Provide the (x, y) coordinate of the cell's center where the given text is located.  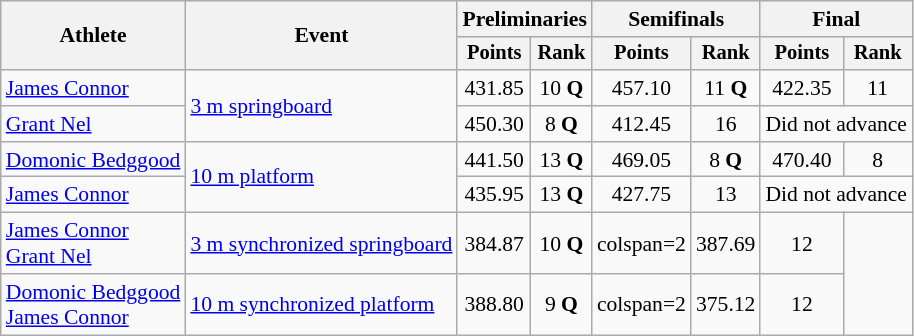
Preliminaries (524, 19)
431.85 (494, 88)
457.10 (642, 88)
435.95 (494, 195)
422.35 (802, 88)
10 m platform (321, 178)
3 m springboard (321, 106)
9 Q (562, 304)
James ConnorGrant Nel (94, 244)
10 m synchronized platform (321, 304)
469.05 (642, 160)
11 (878, 88)
388.80 (494, 304)
441.50 (494, 160)
470.40 (802, 160)
Grant Nel (94, 124)
Semifinals (676, 19)
Athlete (94, 36)
384.87 (494, 244)
412.45 (642, 124)
Final (836, 19)
Domonic Bedggood (94, 160)
Event (321, 36)
13 (726, 195)
387.69 (726, 244)
8 (878, 160)
16 (726, 124)
11 Q (726, 88)
3 m synchronized springboard (321, 244)
427.75 (642, 195)
450.30 (494, 124)
375.12 (726, 304)
Domonic BedggoodJames Connor (94, 304)
